From the cell containing the given text, extract its center point as (X, Y) coordinate. 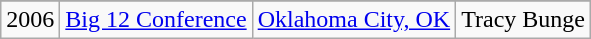
Oklahoma City, OK (354, 20)
Big 12 Conference (156, 20)
2006 (30, 20)
Tracy Bunge (524, 20)
